Output the (X, Y) coordinate of the center of the cell containing the given text.  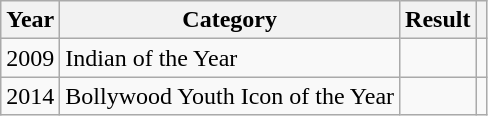
Result (438, 20)
Category (230, 20)
2014 (30, 96)
Indian of the Year (230, 58)
Year (30, 20)
Bollywood Youth Icon of the Year (230, 96)
2009 (30, 58)
